Determine the (x, y) coordinate at the center of the cell enclosing the given text.  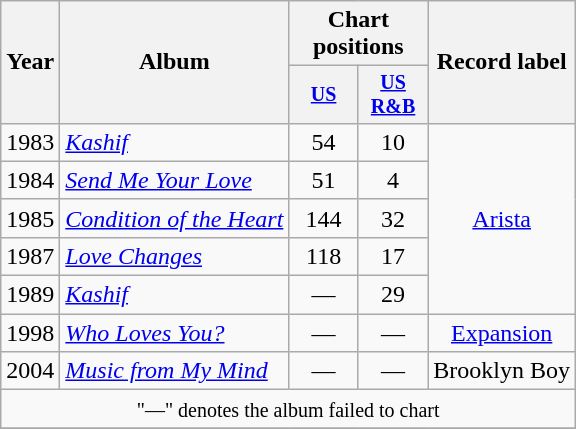
"—" denotes the album failed to chart (288, 409)
1985 (30, 218)
Chart positions (358, 34)
Brooklyn Boy (502, 371)
51 (324, 180)
2004 (30, 371)
Year (30, 62)
1983 (30, 142)
Expansion (502, 333)
Condition of the Heart (174, 218)
Album (174, 62)
32 (392, 218)
118 (324, 256)
Who Loves You? (174, 333)
US (324, 94)
54 (324, 142)
17 (392, 256)
4 (392, 180)
10 (392, 142)
Record label (502, 62)
29 (392, 295)
Love Changes (174, 256)
USR&B (392, 94)
Music from My Mind (174, 371)
1984 (30, 180)
Send Me Your Love (174, 180)
Arista (502, 218)
1998 (30, 333)
1987 (30, 256)
144 (324, 218)
1989 (30, 295)
